Search for the cell housing the specified text and yield its (x, y) center coordinate. 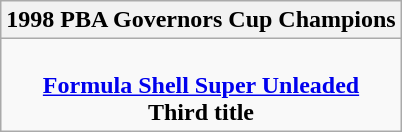
Formula Shell Super Unleaded Third title (201, 85)
1998 PBA Governors Cup Champions (201, 20)
